Search for the cell housing the specified text and yield its [x, y] center coordinate. 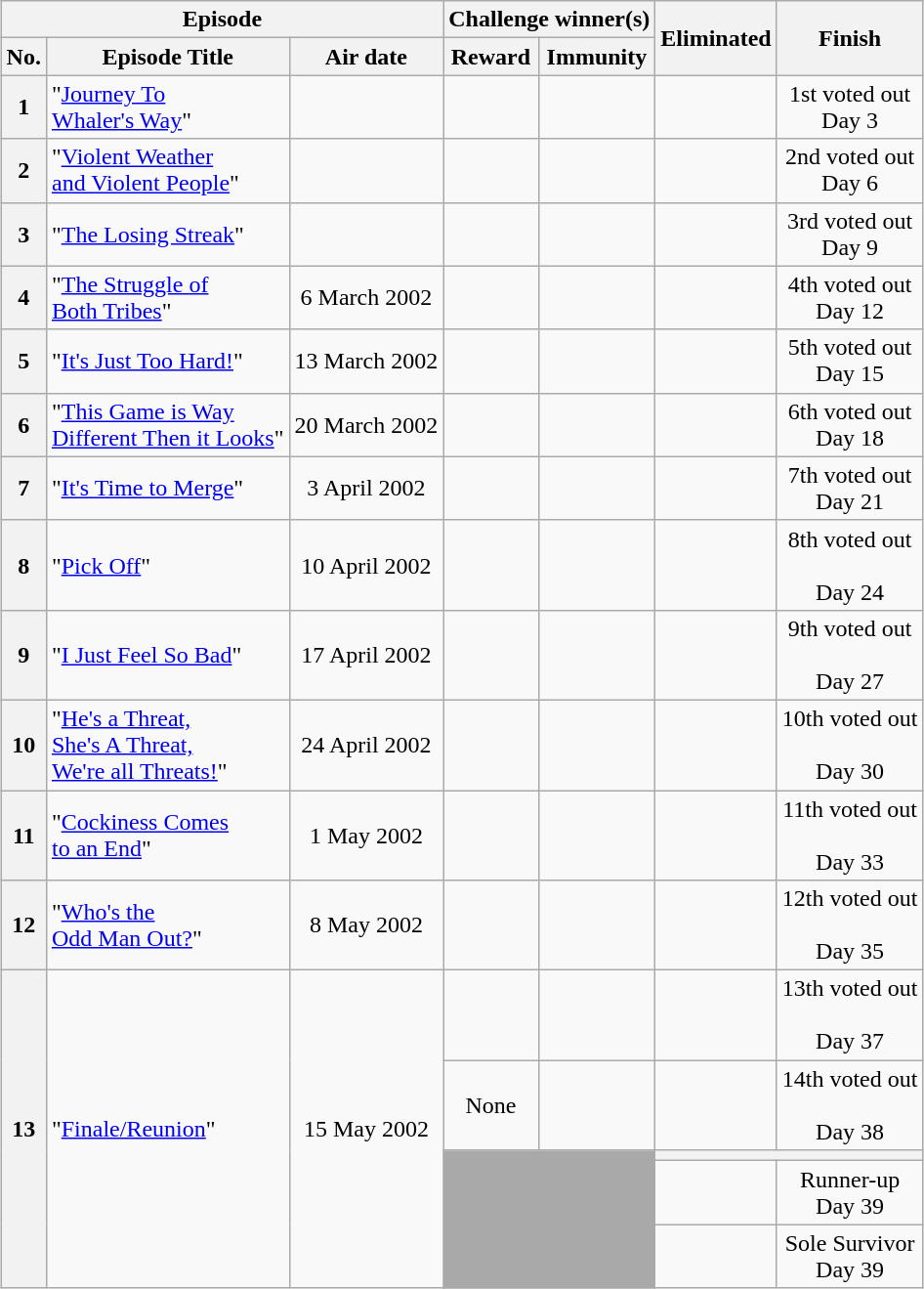
7 [23, 489]
12 [23, 925]
11th voted outDay 33 [850, 835]
1st voted outDay 3 [850, 107]
6 [23, 424]
"Journey ToWhaler's Way" [168, 107]
"Violent Weatherand Violent People" [168, 170]
"Finale/Reunion" [168, 1130]
7th voted outDay 21 [850, 489]
"The Losing Streak" [168, 235]
2nd voted outDay 6 [850, 170]
5 [23, 362]
Air date [366, 57]
"The Struggle of Both Tribes" [168, 297]
15 May 2002 [366, 1130]
4 [23, 297]
Challenge winner(s) [549, 20]
9th voted outDay 27 [850, 655]
10 [23, 745]
"It's Just Too Hard!" [168, 362]
"This Game is Way Different Then it Looks" [168, 424]
10 April 2002 [366, 565]
6th voted outDay 18 [850, 424]
10th voted outDay 30 [850, 745]
14th voted outDay 38 [850, 1105]
5th voted outDay 15 [850, 362]
17 April 2002 [366, 655]
Reward [490, 57]
3rd voted outDay 9 [850, 235]
1 May 2002 [366, 835]
8th voted outDay 24 [850, 565]
Immunity [597, 57]
No. [23, 57]
8 [23, 565]
13 [23, 1130]
24 April 2002 [366, 745]
9 [23, 655]
Finish [850, 38]
3 [23, 235]
11 [23, 835]
8 May 2002 [366, 925]
Sole SurvivorDay 39 [850, 1257]
13 March 2002 [366, 362]
Episode [223, 20]
13th voted outDay 37 [850, 1015]
"Who's the Odd Man Out?" [168, 925]
"I Just Feel So Bad" [168, 655]
Eliminated [716, 38]
Episode Title [168, 57]
2 [23, 170]
"Pick Off" [168, 565]
None [490, 1105]
12th voted outDay 35 [850, 925]
"It's Time to Merge" [168, 489]
Runner-upDay 39 [850, 1192]
4th voted outDay 12 [850, 297]
6 March 2002 [366, 297]
20 March 2002 [366, 424]
3 April 2002 [366, 489]
"He's a Threat, She's A Threat, We're all Threats!" [168, 745]
1 [23, 107]
"Cockiness Comes to an End" [168, 835]
